From the cell containing the given text, extract its center point as [x, y] coordinate. 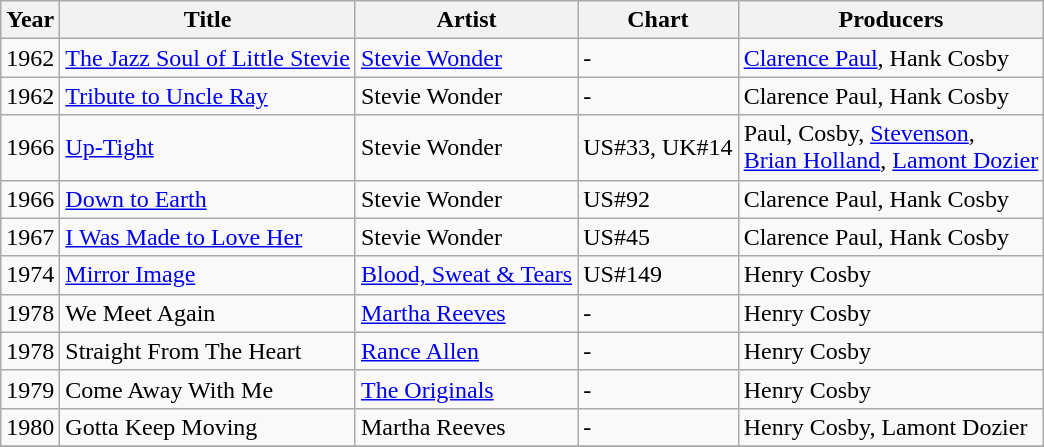
Title [208, 20]
US#92 [658, 199]
Paul, Cosby, Stevenson,Brian Holland, Lamont Dozier [891, 148]
Straight From The Heart [208, 351]
1974 [30, 275]
Artist [466, 20]
US#149 [658, 275]
Henry Cosby, Lamont Dozier [891, 427]
Rance Allen [466, 351]
Come Away With Me [208, 389]
Blood, Sweat & Tears [466, 275]
1979 [30, 389]
Year [30, 20]
Chart [658, 20]
US#45 [658, 237]
I Was Made to Love Her [208, 237]
Mirror Image [208, 275]
Tribute to Uncle Ray [208, 96]
US#33, UK#14 [658, 148]
1980 [30, 427]
Producers [891, 20]
Up-Tight [208, 148]
The Jazz Soul of Little Stevie [208, 58]
Down to Earth [208, 199]
Gotta Keep Moving [208, 427]
We Meet Again [208, 313]
1967 [30, 237]
The Originals [466, 389]
